Identify which cell holds the provided text, then report its [X, Y] central coordinate. 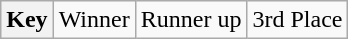
3rd Place [298, 20]
Runner up [191, 20]
Key [27, 20]
Winner [94, 20]
